For the text-containing cell, return its midpoint in (x, y) coordinate format. 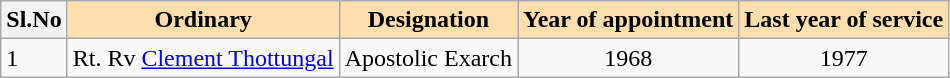
Sl.No (34, 20)
Apostolic Exarch (428, 58)
Designation (428, 20)
Ordinary (203, 20)
Year of appointment (628, 20)
1968 (628, 58)
1 (34, 58)
Rt. Rv Clement Thottungal (203, 58)
1977 (844, 58)
Last year of service (844, 20)
